Locate the cell with the specified text and output its (x, y) center coordinate. 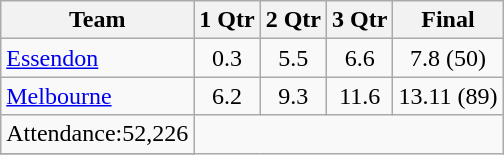
13.11 (89) (448, 96)
6.2 (227, 96)
Team (98, 20)
3 Qtr (360, 20)
1 Qtr (227, 20)
6.6 (360, 58)
0.3 (227, 58)
7.8 (50) (448, 58)
5.5 (293, 58)
2 Qtr (293, 20)
9.3 (293, 96)
Attendance:52,226 (98, 134)
11.6 (360, 96)
Final (448, 20)
Melbourne (98, 96)
Essendon (98, 58)
